Identify which cell holds the provided text, then report its (X, Y) central coordinate. 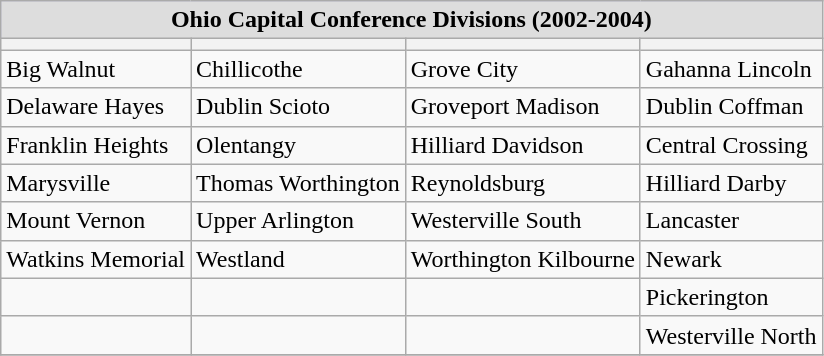
Franklin Heights (96, 145)
Gahanna Lincoln (731, 69)
Worthington Kilbourne (522, 259)
Westerville South (522, 221)
Marysville (96, 183)
Hilliard Darby (731, 183)
Pickerington (731, 297)
Big Walnut (96, 69)
Dublin Scioto (298, 107)
Westerville North (731, 335)
Lancaster (731, 221)
Newark (731, 259)
Upper Arlington (298, 221)
Delaware Hayes (96, 107)
Grove City (522, 69)
Westland (298, 259)
Olentangy (298, 145)
Watkins Memorial (96, 259)
Ohio Capital Conference Divisions (2002-2004) (412, 20)
Hilliard Davidson (522, 145)
Thomas Worthington (298, 183)
Reynoldsburg (522, 183)
Mount Vernon (96, 221)
Groveport Madison (522, 107)
Dublin Coffman (731, 107)
Central Crossing (731, 145)
Chillicothe (298, 69)
